Output the (x, y) coordinate of the center of the cell containing the given text.  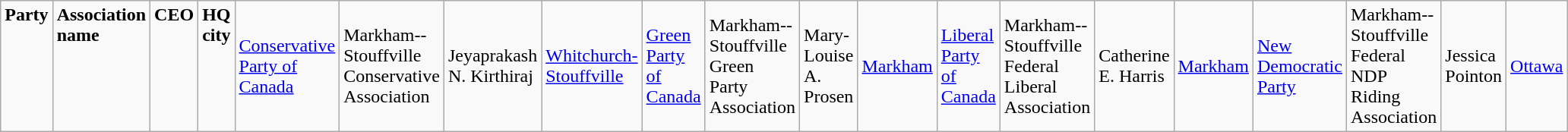
Markham--Stouffville Federal NDP Riding Association (1393, 67)
Liberal Party of Canada (968, 67)
Conservative Party of Canada (287, 67)
Party (27, 67)
Jeyaprakash N. Kirthiraj (492, 67)
Jessica Pointon (1474, 67)
Ottawa (1537, 67)
HQ city (217, 67)
Markham--Stouffville Federal Liberal Association (1047, 67)
Whitchurch-Stouffville (592, 67)
Markham--Stouffville Conservative Association (392, 67)
Catherine E. Harris (1134, 67)
Association name (101, 67)
CEO (175, 67)
Mary-Louise A. Prosen (829, 67)
New Democratic Party (1299, 67)
Green Party of Canada (673, 67)
Markham--Stouffville Green Party Association (752, 67)
